Return the (x, y) coordinate for the center point of the cell that contains the specified text.  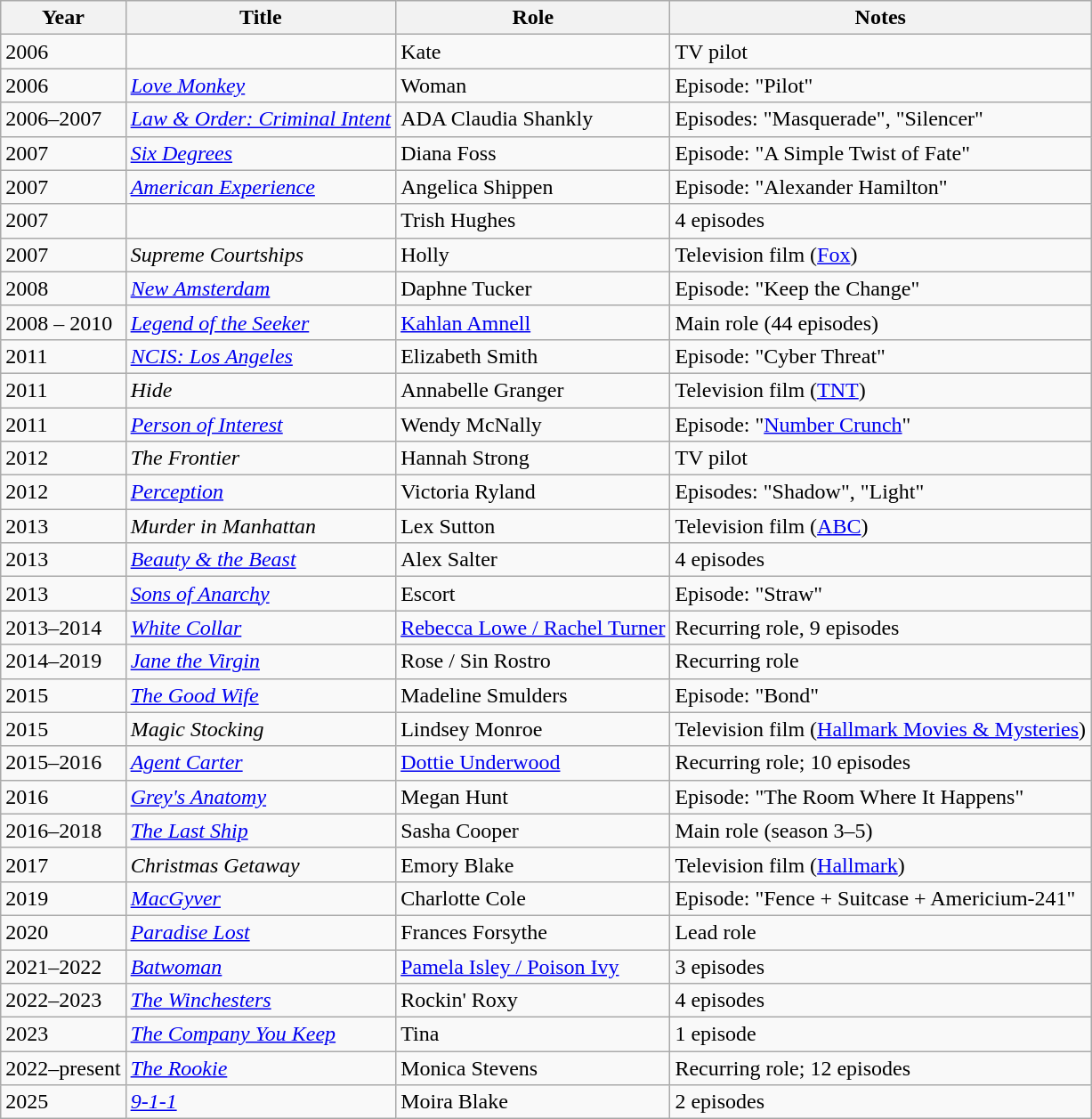
2022–2023 (63, 1001)
Television film (Fox) (881, 255)
New Amsterdam (261, 288)
MacGyver (261, 898)
The Winchesters (261, 1001)
Madeline Smulders (533, 695)
Holly (533, 255)
Recurring role (881, 661)
Pamela Isley / Poison Ivy (533, 966)
Monica Stevens (533, 1068)
Grey's Anatomy (261, 797)
Law & Order: Criminal Intent (261, 119)
Victoria Ryland (533, 492)
Main role (44 episodes) (881, 322)
Episode: "Number Crunch" (881, 425)
Woman (533, 85)
Episode: "Cyber Threat" (881, 356)
Television film (TNT) (881, 390)
Rebecca Lowe / Rachel Turner (533, 628)
Episode: "Keep the Change" (881, 288)
Television film (Hallmark) (881, 864)
Episodes: "Masquerade", "Silencer" (881, 119)
3 episodes (881, 966)
2022–present (63, 1068)
Hide (261, 390)
2013–2014 (63, 628)
ADA Claudia Shankly (533, 119)
Kate (533, 52)
Trish Hughes (533, 221)
2014–2019 (63, 661)
Main role (season 3–5) (881, 831)
2 episodes (881, 1102)
The Company You Keep (261, 1034)
1 episode (881, 1034)
Frances Forsythe (533, 932)
9-1-1 (261, 1102)
Paradise Lost (261, 932)
2016–2018 (63, 831)
Angelica Shippen (533, 187)
Recurring role, 9 episodes (881, 628)
2019 (63, 898)
2016 (63, 797)
Role (533, 18)
2021–2022 (63, 966)
Hannah Strong (533, 458)
Agent Carter (261, 763)
Notes (881, 18)
2006–2007 (63, 119)
White Collar (261, 628)
2008 (63, 288)
Charlotte Cole (533, 898)
Episode: "The Room Where It Happens" (881, 797)
Six Degrees (261, 153)
Daphne Tucker (533, 288)
Annabelle Granger (533, 390)
Legend of the Seeker (261, 322)
Kahlan Amnell (533, 322)
Sasha Cooper (533, 831)
Alex Salter (533, 560)
The Good Wife (261, 695)
Episode: "Alexander Hamilton" (881, 187)
NCIS: Los Angeles (261, 356)
The Last Ship (261, 831)
The Rookie (261, 1068)
Jane the Virgin (261, 661)
2023 (63, 1034)
Emory Blake (533, 864)
Television film (ABC) (881, 526)
Diana Foss (533, 153)
Lead role (881, 932)
Rockin' Roxy (533, 1001)
Person of Interest (261, 425)
Supreme Courtships (261, 255)
Batwoman (261, 966)
Episode: "A Simple Twist of Fate" (881, 153)
Magic Stocking (261, 729)
Tina (533, 1034)
Episode: "Bond" (881, 695)
2008 – 2010 (63, 322)
Episode: "Fence + Suitcase + Americium-241" (881, 898)
Sons of Anarchy (261, 594)
Title (261, 18)
Murder in Manhattan (261, 526)
Wendy McNally (533, 425)
Episode: "Pilot" (881, 85)
Recurring role; 12 episodes (881, 1068)
Dottie Underwood (533, 763)
Escort (533, 594)
Lex Sutton (533, 526)
2015–2016 (63, 763)
Episode: "Straw" (881, 594)
Love Monkey (261, 85)
Perception (261, 492)
Year (63, 18)
Christmas Getaway (261, 864)
Lindsey Monroe (533, 729)
Episodes: "Shadow", "Light" (881, 492)
2020 (63, 932)
2017 (63, 864)
Rose / Sin Rostro (533, 661)
2025 (63, 1102)
Megan Hunt (533, 797)
Elizabeth Smith (533, 356)
Beauty & the Beast (261, 560)
Recurring role; 10 episodes (881, 763)
The Frontier (261, 458)
Television film (Hallmark Movies & Mysteries) (881, 729)
American Experience (261, 187)
Moira Blake (533, 1102)
